Capture the cell that displays the provided text and extract its [X, Y] central coordinate. 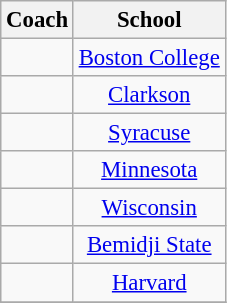
School [149, 20]
Bemidji State [149, 245]
Syracuse [149, 133]
Harvard [149, 283]
Coach [38, 20]
Wisconsin [149, 208]
Clarkson [149, 95]
Minnesota [149, 170]
Boston College [149, 58]
